Return [x, y] of the center of cell containing provided text 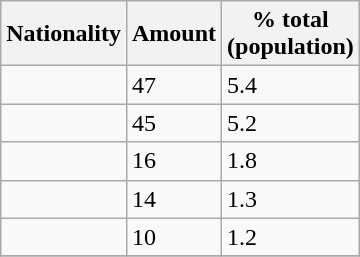
1.2 [291, 237]
5.2 [291, 123]
10 [174, 237]
16 [174, 161]
1.3 [291, 199]
Amount [174, 34]
45 [174, 123]
5.4 [291, 85]
% total(population) [291, 34]
14 [174, 199]
Nationality [64, 34]
47 [174, 85]
1.8 [291, 161]
